Search for the cell housing the specified text and yield its (x, y) center coordinate. 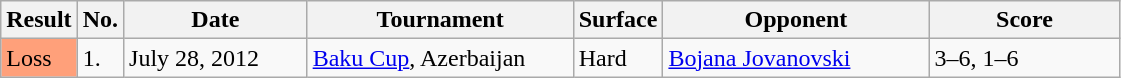
3–6, 1–6 (1024, 58)
Date (216, 20)
Tournament (440, 20)
Loss (39, 58)
Baku Cup, Azerbaijan (440, 58)
1. (100, 58)
Result (39, 20)
July 28, 2012 (216, 58)
No. (100, 20)
Opponent (796, 20)
Surface (618, 20)
Hard (618, 58)
Score (1024, 20)
Bojana Jovanovski (796, 58)
